Detect which cell encompasses the target text, then output its [X, Y] center coordinate. 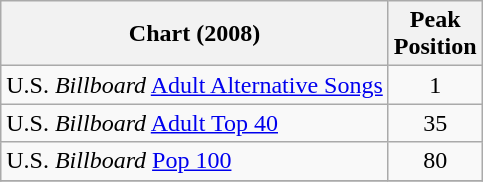
35 [435, 123]
U.S. Billboard Pop 100 [195, 161]
1 [435, 85]
U.S. Billboard Adult Alternative Songs [195, 85]
PeakPosition [435, 34]
U.S. Billboard Adult Top 40 [195, 123]
Chart (2008) [195, 34]
80 [435, 161]
